Pinpoint the cell where the given text exists, returning its [x, y] midpoint coordinate. 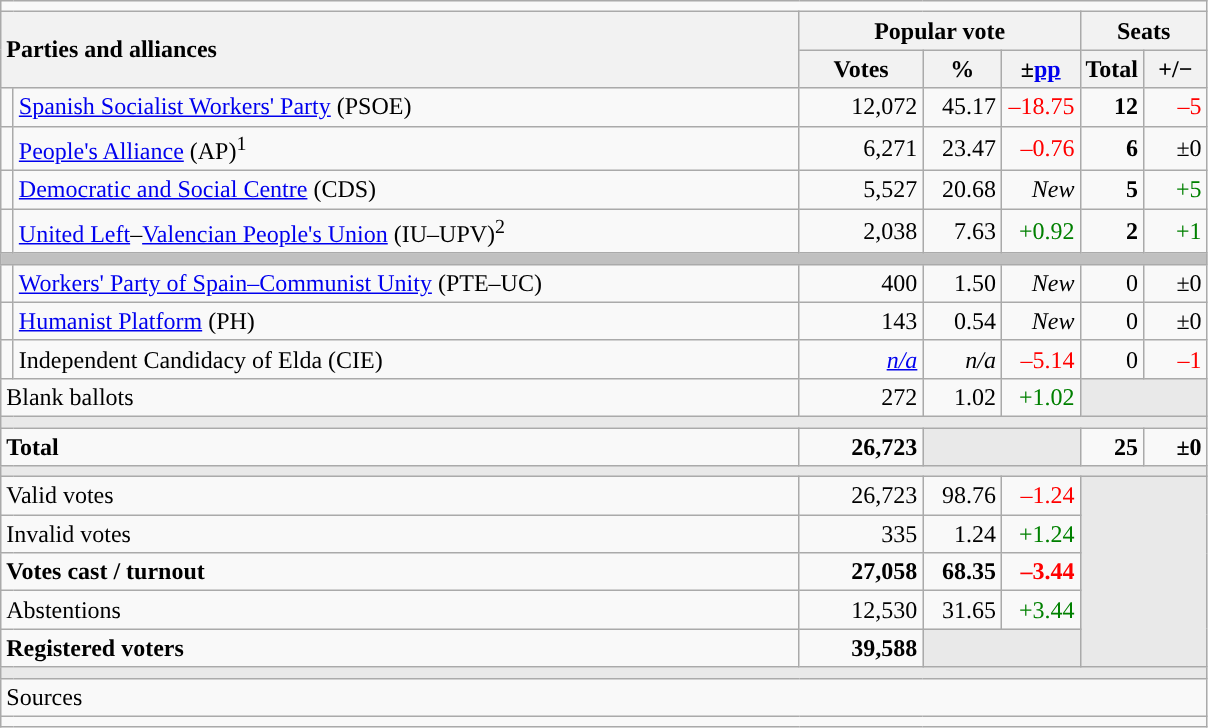
+5 [1176, 190]
400 [861, 283]
1.24 [962, 534]
+0.92 [1040, 232]
2,038 [861, 232]
25 [1112, 447]
Invalid votes [400, 534]
Abstentions [400, 610]
45.17 [962, 107]
98.76 [962, 496]
People's Alliance (AP)1 [406, 148]
27,058 [861, 572]
Valid votes [400, 496]
6,271 [861, 148]
–1 [1176, 359]
2 [1112, 232]
+1.02 [1040, 397]
20.68 [962, 190]
5,527 [861, 190]
5 [1112, 190]
+3.44 [1040, 610]
Seats [1144, 31]
–18.75 [1040, 107]
31.65 [962, 610]
Votes cast / turnout [400, 572]
Blank ballots [400, 397]
272 [861, 397]
23.47 [962, 148]
–5 [1176, 107]
7.63 [962, 232]
Independent Candidacy of Elda (CIE) [406, 359]
1.50 [962, 283]
Sources [604, 697]
United Left–Valencian People's Union (IU–UPV)2 [406, 232]
12,072 [861, 107]
1.02 [962, 397]
12,530 [861, 610]
12 [1112, 107]
+/− [1176, 69]
–0.76 [1040, 148]
–5.14 [1040, 359]
% [962, 69]
6 [1112, 148]
–3.44 [1040, 572]
Registered voters [400, 648]
0.54 [962, 321]
±pp [1040, 69]
Workers' Party of Spain–Communist Unity (PTE–UC) [406, 283]
+1.24 [1040, 534]
Votes [861, 69]
Spanish Socialist Workers' Party (PSOE) [406, 107]
Democratic and Social Centre (CDS) [406, 190]
335 [861, 534]
143 [861, 321]
+1 [1176, 232]
Popular vote [940, 31]
39,588 [861, 648]
Humanist Platform (PH) [406, 321]
Parties and alliances [400, 50]
68.35 [962, 572]
–1.24 [1040, 496]
